Search for the cell housing the specified text and yield its [x, y] center coordinate. 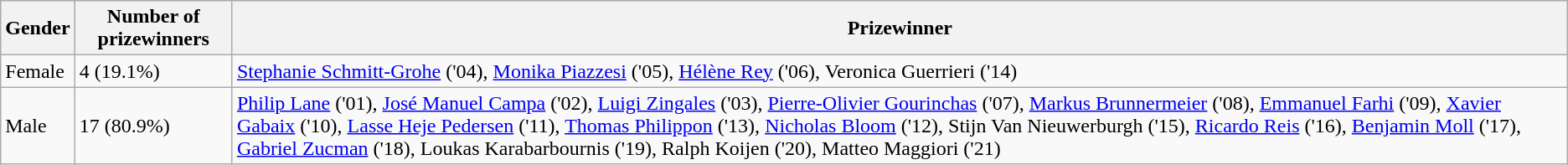
Number of prizewinners [153, 28]
17 (80.9%) [153, 126]
4 (19.1%) [153, 71]
Female [38, 71]
Stephanie Schmitt-Grohe ('04), Monika Piazzesi ('05), Hélène Rey ('06), Veronica Guerrieri ('14) [900, 71]
Prizewinner [900, 28]
Gender [38, 28]
Male [38, 126]
